Extract the [X, Y] coordinate from the center of the cell holding the provided text.  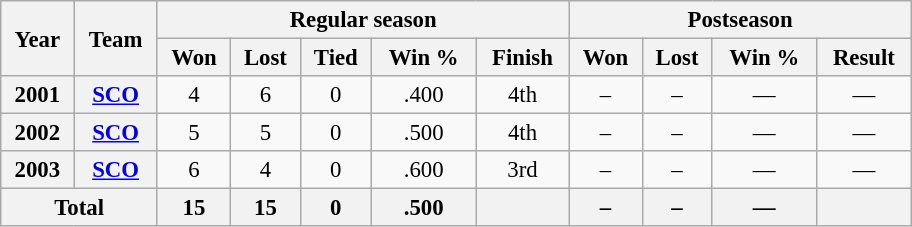
Regular season [363, 20]
Postseason [740, 20]
.400 [424, 95]
Finish [522, 58]
3rd [522, 170]
2001 [38, 95]
2002 [38, 133]
Result [864, 58]
Team [116, 38]
2003 [38, 170]
Total [80, 208]
.600 [424, 170]
Year [38, 38]
Tied [336, 58]
